Output the [x, y] coordinate of the center of the cell containing the given text.  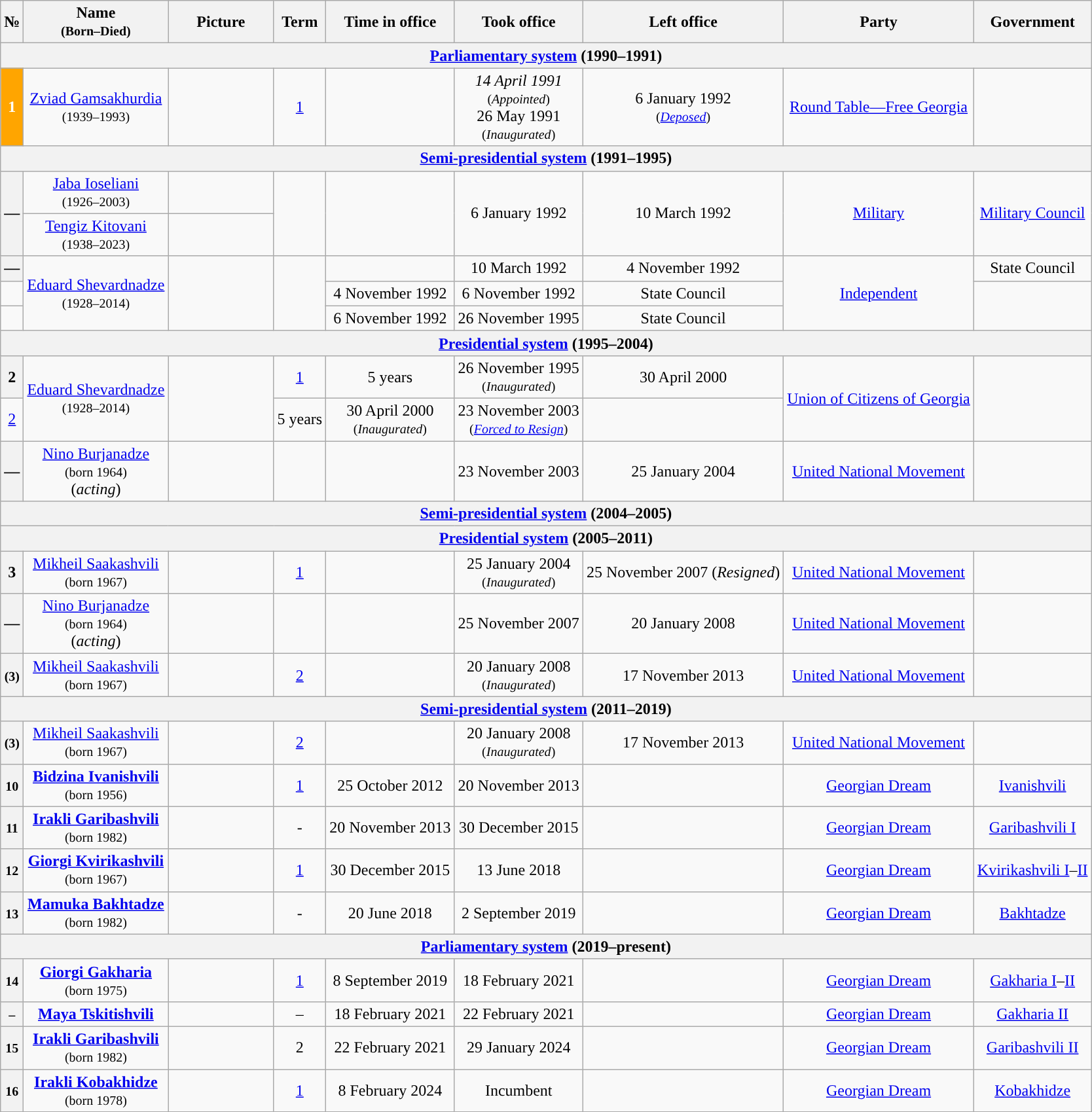
Took office [519, 22]
29 January 2024 [519, 1047]
8 February 2024 [390, 1090]
Name(Born–Died) [96, 22]
12 [12, 870]
25 October 2012 [390, 785]
25 January 2004(Inaugurated) [519, 572]
Bidzina Ivanishvili(born 1956) [96, 785]
Left office [683, 22]
23 November 2003 [519, 471]
Union of Citizens of Georgia [879, 398]
25 January 2004 [683, 471]
30 April 2000(Inaugurated) [390, 419]
Semi-presidential system (1991–1995) [546, 158]
6 January 1992 [519, 213]
Giorgi Kvirikashvili(born 1967) [96, 870]
25 November 2007 (Resigned) [683, 572]
Semi-presidential system (2004–2005) [546, 514]
Parliamentary system (2019–present) [546, 946]
13 [12, 912]
Garibashvili II [1032, 1047]
Garibashvili I [1032, 827]
Government [1032, 22]
Gakharia I–II [1032, 980]
Parliamentary system (1990–1991) [546, 56]
Maya Tskitishvili [96, 1014]
Ivanishvili [1032, 785]
Term [300, 22]
3 [12, 572]
25 November 2007 [519, 624]
Tengiz Kitovani(1938–2023) [96, 234]
6 January 1992(Deposed) [683, 107]
20 January 2008 [683, 624]
26 November 1995(Inaugurated) [519, 377]
16 [12, 1090]
23 November 2003(Forced to Resign) [519, 419]
30 April 2000 [683, 377]
Military [879, 213]
26 November 1995 [519, 318]
Picture [221, 22]
14 [12, 980]
14 April 1991(Appointed)26 May 1991(Inaugurated) [519, 107]
Zviad Gamsakhurdia(1939–1993) [96, 107]
Kobakhidze [1032, 1090]
2 September 2019 [519, 912]
10 [12, 785]
8 September 2019 [390, 980]
15 [12, 1047]
Mamuka Bakhtadze(born 1982) [96, 912]
Presidential system (1995–2004) [546, 343]
Time in office [390, 22]
Presidential system (2005–2011) [546, 539]
Semi-presidential system (2011–2019) [546, 709]
№ [12, 22]
Jaba Ioseliani(1926–2003) [96, 192]
20 June 2018 [390, 912]
Independent [879, 293]
13 June 2018 [519, 870]
Irakli Kobakhidze(born 1978) [96, 1090]
11 [12, 827]
Bakhtadze [1032, 912]
Incumbent [519, 1090]
Kvirikashvili I–II [1032, 870]
Round Table—Free Georgia [879, 107]
Military Council [1032, 213]
Party [879, 22]
Giorgi Gakharia(born 1975) [96, 980]
Gakharia II [1032, 1014]
